Pinpoint the cell where the given text exists, returning its [x, y] midpoint coordinate. 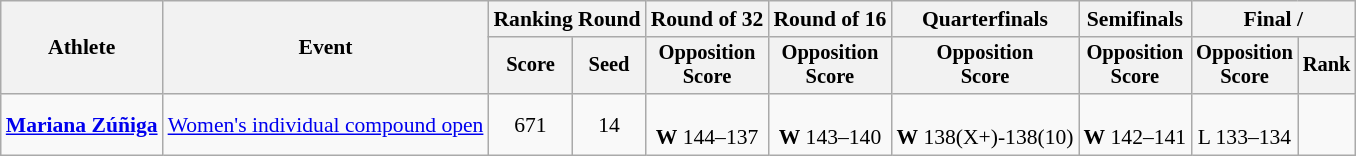
Round of 16 [830, 19]
W 144–137 [708, 124]
671 [530, 124]
Mariana Zúñiga [82, 124]
Semifinals [1136, 19]
Event [326, 48]
Final / [1273, 19]
Ranking Round [566, 19]
Quarterfinals [984, 19]
Round of 32 [708, 19]
14 [608, 124]
L 133–134 [1244, 124]
Athlete [82, 48]
Rank [1327, 66]
Score [530, 66]
W 138(X+)-138(10) [984, 124]
Women's individual compound open [326, 124]
Seed [608, 66]
W 142–141 [1136, 124]
W 143–140 [830, 124]
